Identify which cell holds the provided text, then report its [X, Y] central coordinate. 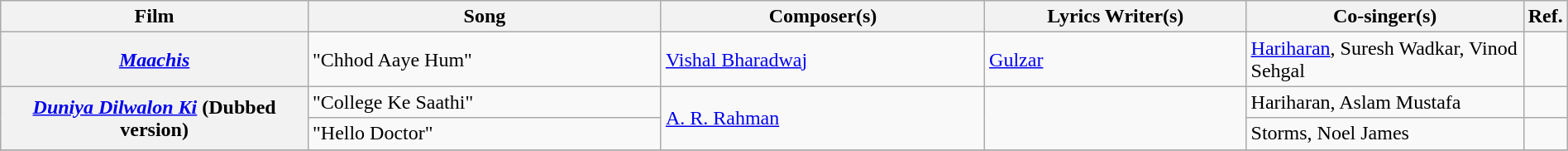
Film [155, 17]
"Chhod Aaye Hum" [485, 60]
Hariharan, Suresh Wadkar, Vinod Sehgal [1384, 60]
Song [485, 17]
Lyrics Writer(s) [1116, 17]
"College Ke Saathi" [485, 102]
Hariharan, Aslam Mustafa [1384, 102]
Gulzar [1116, 60]
Vishal Bharadwaj [822, 60]
Co-singer(s) [1384, 17]
Ref. [1545, 17]
"Hello Doctor" [485, 134]
A. R. Rahman [822, 118]
Storms, Noel James [1384, 134]
Composer(s) [822, 17]
Duniya Dilwalon Ki (Dubbed version) [155, 118]
Maachis [155, 60]
